Search for the cell housing the specified text and yield its [X, Y] center coordinate. 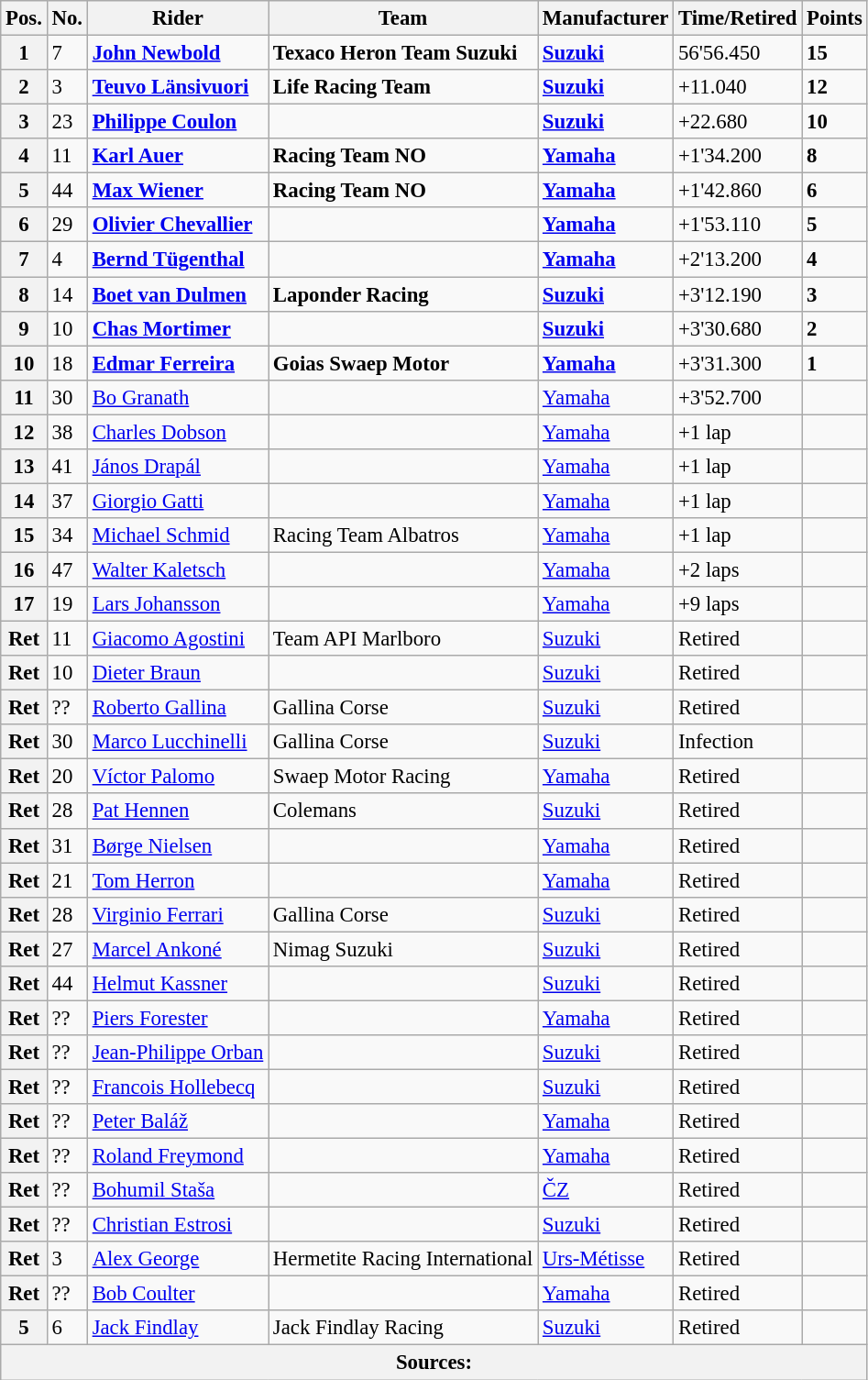
Jack Findlay [178, 1329]
Max Wiener [178, 191]
31 [67, 845]
Charles Dobson [178, 432]
Infection [738, 742]
Olivier Chevallier [178, 225]
Michael Schmid [178, 535]
+1'53.110 [738, 225]
Chas Mortimer [178, 328]
41 [67, 467]
Racing Team Albatros [403, 535]
Nimag Suzuki [403, 949]
Rider [178, 18]
+1'34.200 [738, 156]
+3'30.680 [738, 328]
16 [24, 569]
47 [67, 569]
Points [834, 18]
Texaco Heron Team Suzuki [403, 53]
Marcel Ankoné [178, 949]
Christian Estrosi [178, 1225]
+3'12.190 [738, 294]
Piers Forester [178, 1018]
+22.680 [738, 122]
+1'42.860 [738, 191]
Teuvo Länsivuori [178, 87]
Bohumil Staša [178, 1190]
Laponder Racing [403, 294]
+2 laps [738, 569]
Pat Hennen [178, 811]
56'56.450 [738, 53]
Lars Johansson [178, 604]
Giacomo Agostini [178, 639]
Giorgio Gatti [178, 501]
Jean-Philippe Orban [178, 1053]
Manufacturer [606, 18]
Team [403, 18]
19 [67, 604]
+3'31.300 [738, 363]
No. [67, 18]
ČZ [606, 1190]
Time/Retired [738, 18]
Sources: [434, 1363]
Bo Granath [178, 397]
20 [67, 777]
23 [67, 122]
John Newbold [178, 53]
Walter Kaletsch [178, 569]
Urs-Métisse [606, 1259]
38 [67, 432]
Swaep Motor Racing [403, 777]
Roland Freymond [178, 1156]
13 [24, 467]
János Drapál [178, 467]
37 [67, 501]
18 [67, 363]
Peter Baláž [178, 1121]
Team API Marlboro [403, 639]
Børge Nielsen [178, 845]
34 [67, 535]
Marco Lucchinelli [178, 742]
17 [24, 604]
Bernd Tügenthal [178, 259]
Tom Herron [178, 880]
21 [67, 880]
Jack Findlay Racing [403, 1329]
+3'52.700 [738, 397]
Colemans [403, 811]
Life Racing Team [403, 87]
+2'13.200 [738, 259]
Edmar Ferreira [178, 363]
Boet van Dulmen [178, 294]
Francois Hollebecq [178, 1087]
27 [67, 949]
Dieter Braun [178, 673]
29 [67, 225]
Virginio Ferrari [178, 914]
Philippe Coulon [178, 122]
Pos. [24, 18]
Helmut Kassner [178, 984]
9 [24, 328]
Bob Coulter [178, 1294]
+11.040 [738, 87]
Goias Swaep Motor [403, 363]
Roberto Gallina [178, 708]
Karl Auer [178, 156]
Hermetite Racing International [403, 1259]
+9 laps [738, 604]
Alex George [178, 1259]
Víctor Palomo [178, 777]
